Determine the [x, y] coordinate at the center of the cell enclosing the given text.  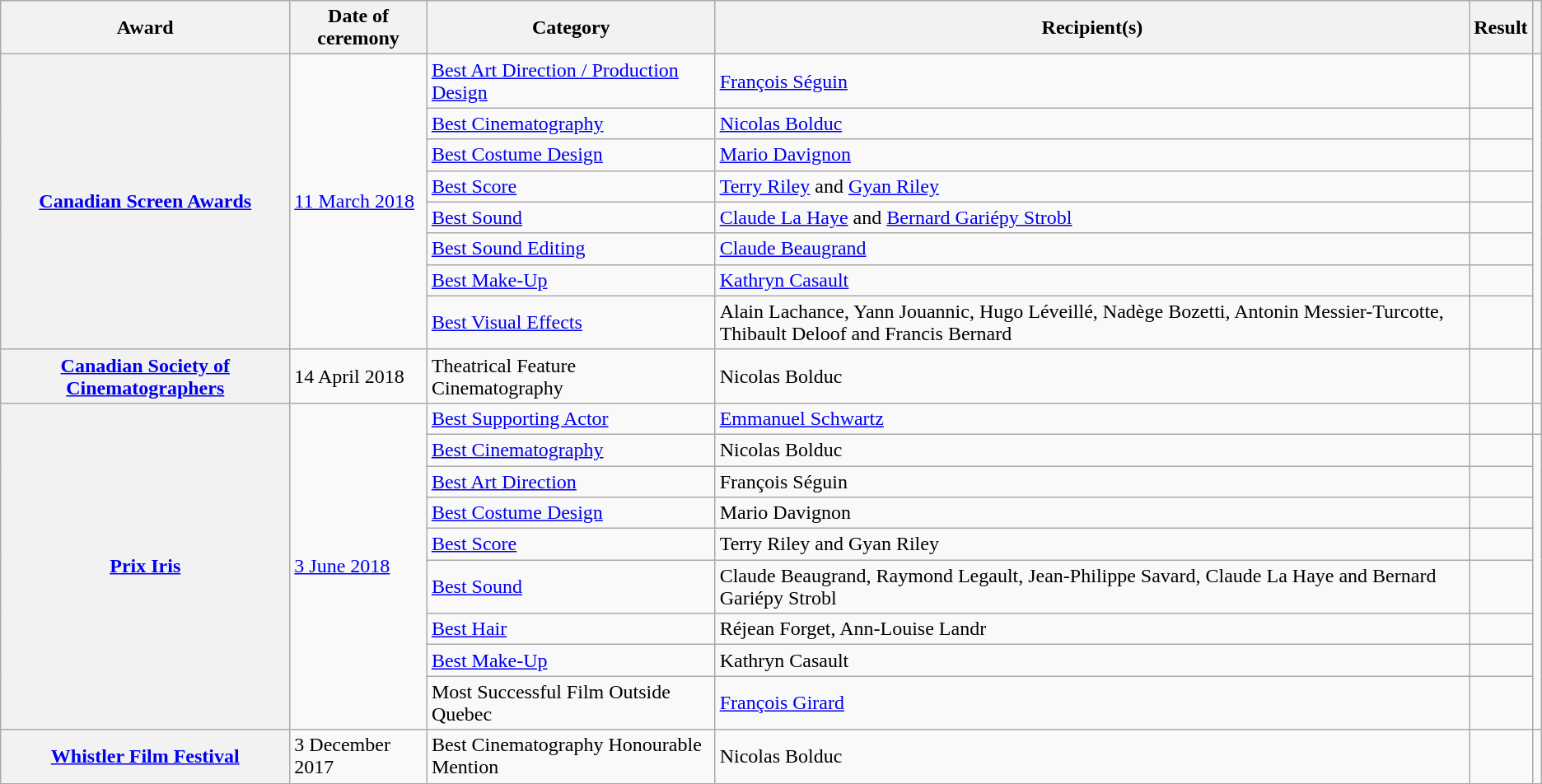
Most Successful Film Outside Quebec [571, 703]
Claude La Haye and Bernard Gariépy Strobl [1092, 217]
Category [571, 28]
Best Cinematography Honourable Mention [571, 756]
Canadian Society of Cinematographers [145, 376]
Best Art Direction / Production Design [571, 81]
Alain Lachance, Yann Jouannic, Hugo Léveillé, Nadège Bozetti, Antonin Messier-Turcotte, Thibault Deloof and Francis Bernard [1092, 323]
Best Sound Editing [571, 249]
Award [145, 28]
Date of ceremony [359, 28]
Prix Iris [145, 567]
Claude Beaugrand, Raymond Legault, Jean-Philippe Savard, Claude La Haye and Bernard Gariépy Strobl [1092, 586]
François Girard [1092, 703]
14 April 2018 [359, 376]
Result [1501, 28]
Theatrical Feature Cinematography [571, 376]
Best Hair [571, 629]
Claude Beaugrand [1092, 249]
Whistler Film Festival [145, 756]
Best Art Direction [571, 482]
Réjean Forget, Ann-Louise Landr [1092, 629]
Emmanuel Schwartz [1092, 418]
Recipient(s) [1092, 28]
Best Visual Effects [571, 323]
3 June 2018 [359, 567]
3 December 2017 [359, 756]
Best Supporting Actor [571, 418]
Canadian Screen Awards [145, 202]
11 March 2018 [359, 202]
